Extract the (X, Y) coordinate from the center of the cell holding the provided text.  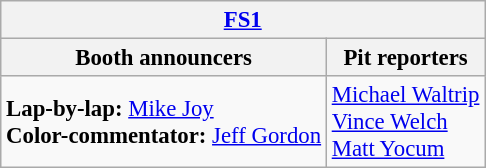
Booth announcers (164, 58)
Lap-by-lap: Mike JoyColor-commentator: Jeff Gordon (164, 122)
Michael WaltripVince WelchMatt Yocum (405, 122)
Pit reporters (405, 58)
FS1 (243, 20)
